Provide the [x, y] coordinate of the cell's center where the given text is located.  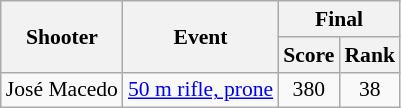
380 [308, 90]
Shooter [62, 36]
50 m rifle, prone [200, 90]
Score [308, 55]
Event [200, 36]
Rank [370, 55]
38 [370, 90]
Final [339, 19]
José Macedo [62, 90]
